Determine the [x, y] coordinate at the center of the cell enclosing the given text.  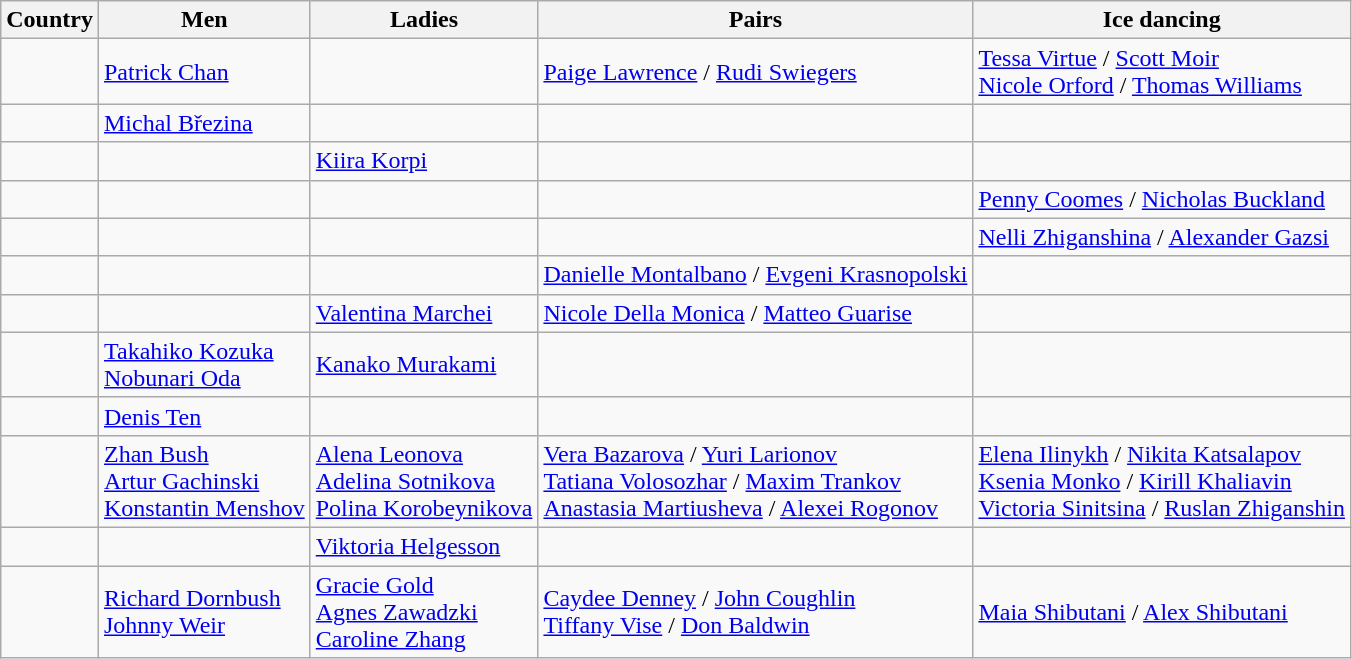
Tessa Virtue / Scott Moir Nicole Orford / Thomas Williams [1162, 72]
Viktoria Helgesson [424, 546]
Ice dancing [1162, 20]
Country [50, 20]
Caydee Denney / John Coughlin Tiffany Vise / Don Baldwin [756, 612]
Maia Shibutani / Alex Shibutani [1162, 612]
Gracie Gold Agnes Zawadzki Caroline Zhang [424, 612]
Kanako Murakami [424, 364]
Men [204, 20]
Elena Ilinykh / Nikita Katsalapov Ksenia Monko / Kirill Khaliavin Victoria Sinitsina / Ruslan Zhiganshin [1162, 481]
Danielle Montalbano / Evgeni Krasnopolski [756, 275]
Zhan Bush Artur Gachinski Konstantin Menshov [204, 481]
Pairs [756, 20]
Kiira Korpi [424, 161]
Takahiko Kozuka Nobunari Oda [204, 364]
Penny Coomes / Nicholas Buckland [1162, 199]
Nelli Zhiganshina / Alexander Gazsi [1162, 237]
Ladies [424, 20]
Denis Ten [204, 416]
Richard Dornbush Johnny Weir [204, 612]
Valentina Marchei [424, 313]
Michal Březina [204, 123]
Patrick Chan [204, 72]
Alena Leonova Adelina Sotnikova Polina Korobeynikova [424, 481]
Paige Lawrence / Rudi Swiegers [756, 72]
Nicole Della Monica / Matteo Guarise [756, 313]
Vera Bazarova / Yuri Larionov Tatiana Volosozhar / Maxim Trankov Anastasia Martiusheva / Alexei Rogonov [756, 481]
